Pinpoint the cell where the given text exists, returning its [X, Y] midpoint coordinate. 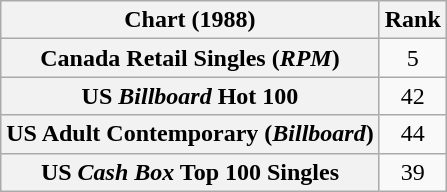
US Adult Contemporary (Billboard) [190, 134]
42 [412, 96]
Canada Retail Singles (RPM) [190, 58]
Rank [412, 20]
5 [412, 58]
US Billboard Hot 100 [190, 96]
44 [412, 134]
US Cash Box Top 100 Singles [190, 172]
39 [412, 172]
Chart (1988) [190, 20]
